Output the [X, Y] coordinate of the center of the cell containing the given text.  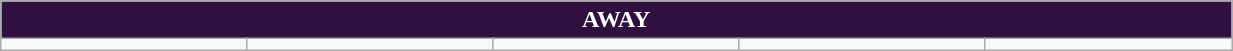
AWAY [616, 20]
